Return [X, Y] of the center of cell containing provided text 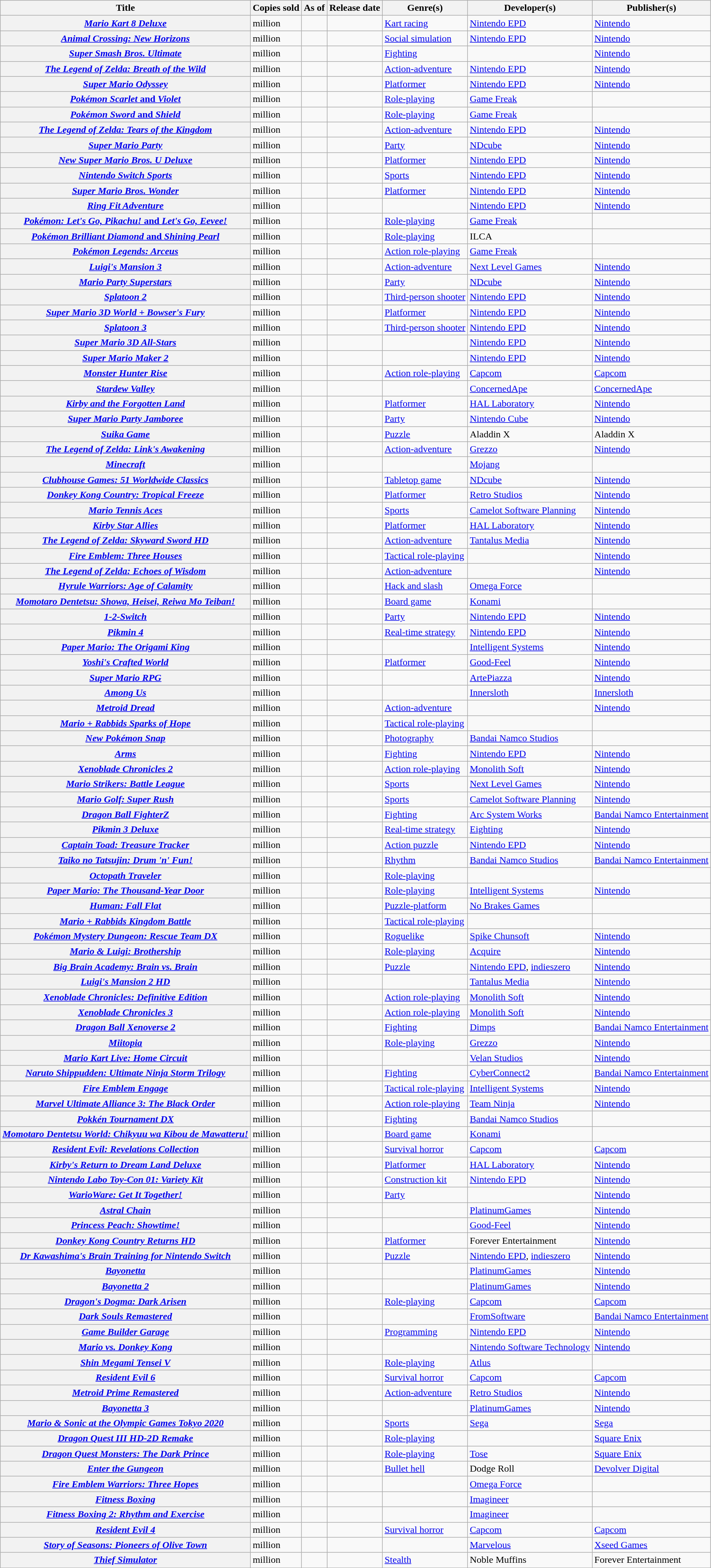
Arc System Works [530, 814]
Pokémon Sword and Shield [126, 114]
Paper Mario: The Thousand-Year Door [126, 890]
Xseed Games [651, 1545]
New Super Mario Bros. U Deluxe [126, 160]
Mario vs. Donkey Kong [126, 1347]
Copies sold [276, 8]
Momotaro Dentetsu: Showa, Heisei, Reiwa Mo Teiban! [126, 601]
Fire Emblem: Three Houses [126, 556]
Hack and slash [425, 586]
Mario Tennis Aces [126, 510]
Tabletop game [425, 480]
Animal Crossing: New Horizons [126, 38]
Pokémon: Let's Go, Pikachu! and Let's Go, Eevee! [126, 221]
Pikmin 3 Deluxe [126, 830]
Mario Party Superstars [126, 282]
Super Mario Odyssey [126, 84]
Construction kit [425, 1180]
Mario Golf: Super Rush [126, 799]
Dragon's Dogma: Dark Arisen [126, 1301]
Metroid Prime Remastered [126, 1392]
Princess Peach: Showtime! [126, 1225]
Dodge Roll [530, 1469]
Puzzle-platform [425, 906]
Atlus [530, 1362]
Pokkén Tournament DX [126, 1119]
Pikmin 4 [126, 632]
ArtePiazza [530, 678]
No Brakes Games [530, 906]
Mario Kart 8 Deluxe [126, 23]
Dragon Quest Monsters: The Dark Prince [126, 1454]
Fire Emblem Warriors: Three Hopes [126, 1484]
Genre(s) [425, 8]
Dark Souls Remastered [126, 1317]
Mario + Rabbids Sparks of Hope [126, 723]
Roguelike [425, 936]
Thief Simulator [126, 1560]
Minecraft [126, 465]
Velan Studios [530, 1058]
Astral Chain [126, 1210]
Xenoblade Chronicles 2 [126, 769]
Super Smash Bros. Ultimate [126, 54]
Super Mario Maker 2 [126, 358]
Super Mario 3D World + Bowser's Fury [126, 312]
Donkey Kong Country: Tropical Freeze [126, 495]
Yoshi's Crafted World [126, 662]
Hyrule Warriors: Age of Calamity [126, 586]
Bayonetta 3 [126, 1408]
Resident Evil: Revelations Collection [126, 1149]
Pokémon Scarlet and Violet [126, 99]
Big Brain Academy: Brain vs. Brain [126, 967]
Captain Toad: Treasure Tracker [126, 845]
Eighting [530, 830]
Title [126, 8]
Miitopia [126, 1043]
Ring Fit Adventure [126, 206]
Programming [425, 1332]
Monster Hunter Rise [126, 373]
Luigi's Mansion 2 HD [126, 982]
Story of Seasons: Pioneers of Olive Town [126, 1545]
Super Mario 3D All-Stars [126, 343]
Mojang [530, 465]
Team Ninja [530, 1103]
Paper Mario: The Origami King [126, 647]
The Legend of Zelda: Skyward Sword HD [126, 541]
Kirby Star Allies [126, 525]
Bullet hell [425, 1469]
Nintendo Switch Sports [126, 175]
Dimps [530, 1027]
Resident Evil 4 [126, 1530]
Metroid Dread [126, 708]
Developer(s) [530, 8]
Xenoblade Chronicles 3 [126, 1012]
Resident Evil 6 [126, 1377]
Shin Megami Tensei V [126, 1362]
Social simulation [425, 38]
Human: Fall Flat [126, 906]
Donkey Kong Country Returns HD [126, 1241]
Splatoon 2 [126, 297]
Publisher(s) [651, 8]
Rhythm [425, 860]
Noble Muffins [530, 1560]
Kart racing [425, 23]
New Pokémon Snap [126, 738]
The Legend of Zelda: Tears of the Kingdom [126, 130]
Stealth [425, 1560]
Fire Emblem Engage [126, 1088]
Bayonetta 2 [126, 1286]
Kirby and the Forgotten Land [126, 403]
Devolver Digital [651, 1469]
Pokémon Legends: Arceus [126, 251]
Taiko no Tatsujin: Drum 'n' Fun! [126, 860]
ILCA [530, 236]
Fitness Boxing 2: Rhythm and Exercise [126, 1514]
Arms [126, 754]
Fitness Boxing [126, 1499]
Game Builder Garage [126, 1332]
The Legend of Zelda: Link's Awakening [126, 449]
Acquire [530, 952]
Photography [425, 738]
Marvel Ultimate Alliance 3: The Black Order [126, 1103]
Stardew Valley [126, 388]
Nintendo Labo Toy-Con 01: Variety Kit [126, 1180]
The Legend of Zelda: Breath of the Wild [126, 69]
Action puzzle [425, 845]
Release date [355, 8]
Pokémon Brilliant Diamond and Shining Pearl [126, 236]
Nintendo Cube [530, 419]
Enter the Gungeon [126, 1469]
Suika Game [126, 434]
Momotaro Dentetsu World: Chikyuu wa Kibou de Mawatteru! [126, 1134]
Luigi's Mansion 3 [126, 267]
Kirby's Return to Dream Land Deluxe [126, 1165]
The Legend of Zelda: Echoes of Wisdom [126, 571]
Nintendo Software Technology [530, 1347]
Mario & Sonic at the Olympic Games Tokyo 2020 [126, 1423]
CyberConnect2 [530, 1073]
Dragon Ball Xenoverse 2 [126, 1027]
FromSoftware [530, 1317]
Super Mario Bros. Wonder [126, 191]
Clubhouse Games: 51 Worldwide Classics [126, 480]
Dr Kawashima's Brain Training for Nintendo Switch [126, 1256]
Super Mario Party [126, 145]
Splatoon 3 [126, 327]
Mario & Luigi: Brothership [126, 952]
Mario Strikers: Battle League [126, 784]
Super Mario Party Jamboree [126, 419]
Xenoblade Chronicles: Definitive Edition [126, 997]
Bayonetta [126, 1271]
1-2-Switch [126, 616]
Naruto Shippudden: Ultimate Ninja Storm Trilogy [126, 1073]
Tose [530, 1454]
As of [314, 8]
Spike Chunsoft [530, 936]
Among Us [126, 693]
Mario Kart Live: Home Circuit [126, 1058]
Dragon Quest III HD-2D Remake [126, 1438]
Mario + Rabbids Kingdom Battle [126, 921]
Marvelous [530, 1545]
Super Mario RPG [126, 678]
Octopath Traveler [126, 875]
Dragon Ball FighterZ [126, 814]
Pokémon Mystery Dungeon: Rescue Team DX [126, 936]
WarioWare: Get It Together! [126, 1195]
